Output the [x, y] coordinate of the center of the cell containing the given text.  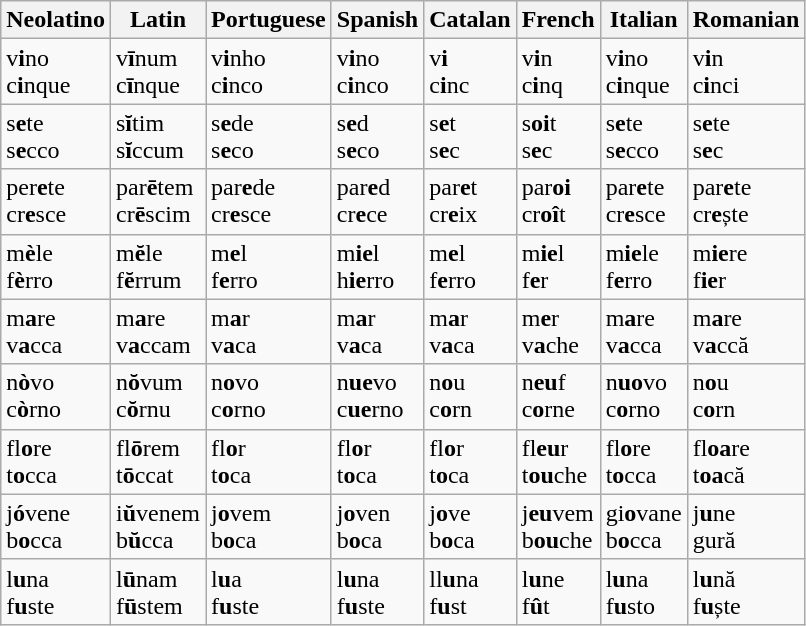
mervache [558, 332]
vinocinco [377, 72]
French [558, 20]
floaretoacă [746, 462]
soitsec [558, 136]
nuevocuerno [377, 396]
jeuvembouche [558, 526]
luafuste [269, 592]
Catalan [470, 20]
Italian [644, 20]
jovemboca [269, 526]
marevaccă [746, 332]
lunăfuște [746, 592]
setesec [746, 136]
lunafusto [644, 592]
fleurtouche [558, 462]
junegură [746, 526]
paretecresce [644, 202]
nuovocorno [644, 396]
vīnumcīnque [158, 72]
setsec [470, 136]
jovenboca [377, 526]
Latin [158, 20]
parētemcrēscim [158, 202]
peretecresce [56, 202]
joveboca [470, 526]
nŏvumcŏrnu [158, 396]
jóvenebocca [56, 526]
novocorno [269, 396]
paretecrește [746, 202]
mĕlefĕrrum [158, 266]
lunefût [558, 592]
sedeseco [269, 136]
vincinci [746, 72]
paroicroît [558, 202]
giovanebocca [644, 526]
flōremtōccat [158, 462]
paredcrece [377, 202]
mieleferro [644, 266]
Portuguese [269, 20]
mèlefèrro [56, 266]
neufcorne [558, 396]
paredecresce [269, 202]
llunafust [470, 592]
lūnamfūstem [158, 592]
sĭtimsĭccum [158, 136]
Romanian [746, 20]
paretcreix [470, 202]
mielfer [558, 266]
iŭvenembŭcca [158, 526]
marevaccam [158, 332]
nòvocòrno [56, 396]
sedseco [377, 136]
Neolatino [56, 20]
vicinc [470, 72]
mierefier [746, 266]
vinhocinco [269, 72]
mielhierro [377, 266]
Spanish [377, 20]
vincinq [558, 72]
